Capture the cell that displays the provided text and extract its (X, Y) central coordinate. 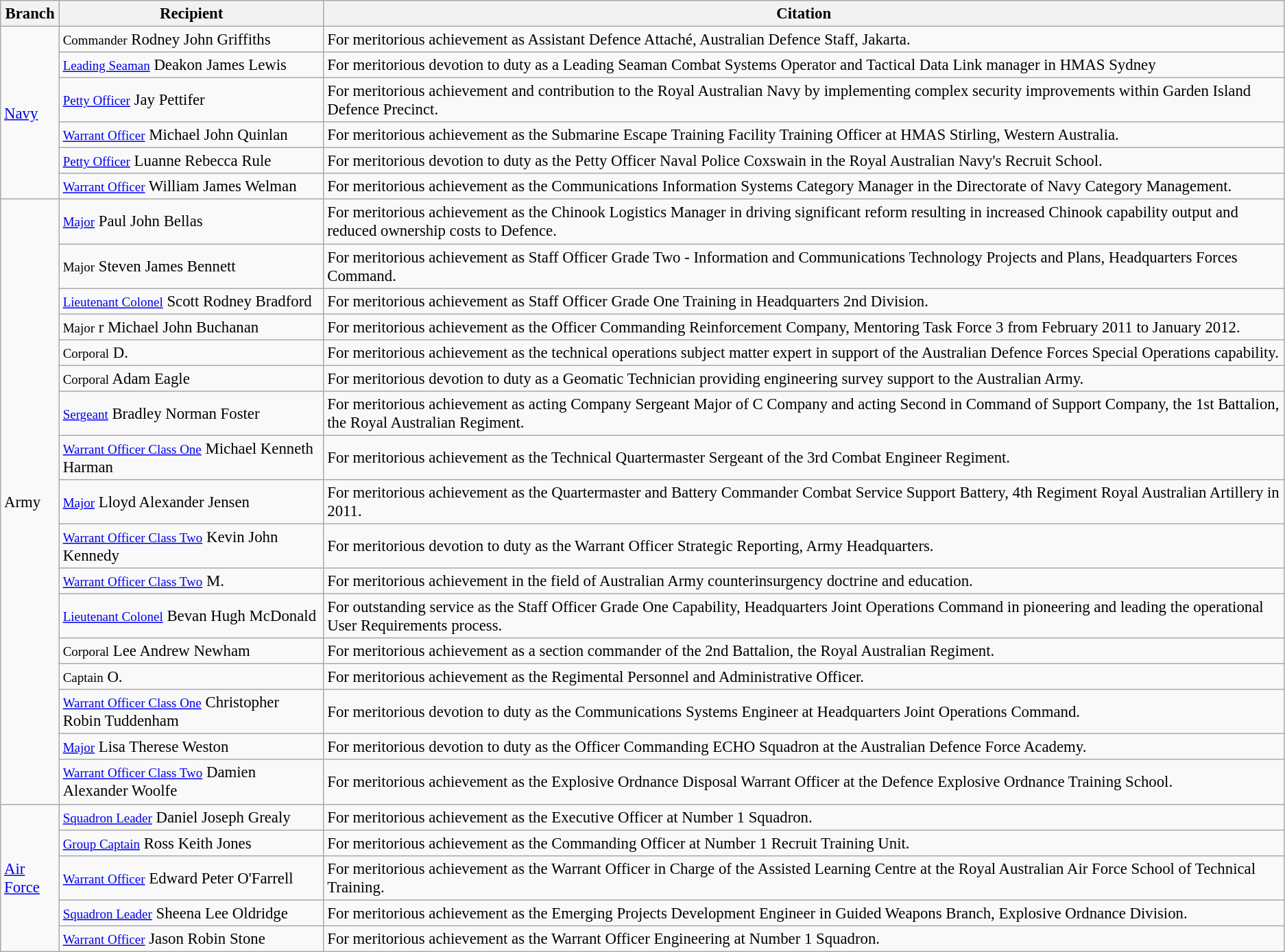
For meritorious achievement as the Executive Officer at Number 1 Squadron. (804, 817)
For meritorious achievement as the Warrant Officer Engineering at Number 1 Squadron. (804, 939)
Navy (30, 114)
For meritorious achievement as the Regimental Personnel and Administrative Officer. (804, 677)
For meritorious achievement as the Communications Information Systems Category Manager in the Directorate of Navy Category Management. (804, 187)
For meritorious achievement as the Technical Quartermaster Sergeant of the 3rd Combat Engineer Regiment. (804, 458)
Commander Rodney John Griffiths (191, 40)
Warrant Officer Edward Peter O'Farrell (191, 877)
Warrant Officer William James Welman (191, 187)
Warrant Officer Jason Robin Stone (191, 939)
Leading Seaman Deakon James Lewis (191, 65)
Major r Michael John Buchanan (191, 327)
For meritorious devotion to duty as a Geomatic Technician providing engineering survey support to the Australian Army. (804, 378)
Recipient (191, 14)
Corporal Adam Eagle (191, 378)
For meritorious devotion to duty as the Officer Commanding ECHO Squadron at the Australian Defence Force Academy. (804, 747)
For meritorious devotion to duty as the Warrant Officer Strategic Reporting, Army Headquarters. (804, 546)
For meritorious achievement as the Officer Commanding Reinforcement Company, Mentoring Task Force 3 from February 2011 to January 2012. (804, 327)
Sergeant Bradley Norman Foster (191, 414)
Lieutenant Colonel Scott Rodney Bradford (191, 301)
For meritorious achievement as Staff Officer Grade Two - Information and Communications Technology Projects and Plans, Headquarters Forces Command. (804, 266)
Warrant Officer Michael John Quinlan (191, 135)
For meritorious achievement as the Emerging Projects Development Engineer in Guided Weapons Branch, Explosive Ordnance Division. (804, 913)
Warrant Officer Class One Michael Kenneth Harman (191, 458)
For meritorious achievement as Assistant Defence Attaché, Australian Defence Staff, Jakarta. (804, 40)
For meritorious devotion to duty as the Communications Systems Engineer at Headquarters Joint Operations Command. (804, 711)
For meritorious achievement as a section commander of the 2nd Battalion, the Royal Australian Regiment. (804, 651)
Petty Officer Luanne Rebecca Rule (191, 161)
For meritorious achievement as the Submarine Escape Training Facility Training Officer at HMAS Stirling, Western Australia. (804, 135)
Branch (30, 14)
Captain O. (191, 677)
Squadron Leader Sheena Lee Oldridge (191, 913)
Citation (804, 14)
Group Captain Ross Keith Jones (191, 843)
Major Lloyd Alexander Jensen (191, 502)
Major Paul John Bellas (191, 222)
Corporal Lee Andrew Newham (191, 651)
For meritorious achievement as Staff Officer Grade One Training in Headquarters 2nd Division. (804, 301)
Major Lisa Therese Weston (191, 747)
For meritorious devotion to duty as a Leading Seaman Combat Systems Operator and Tactical Data Link manager in HMAS Sydney (804, 65)
For meritorious achievement in the field of Australian Army counterinsurgency doctrine and education. (804, 581)
Major Steven James Bennett (191, 266)
For meritorious devotion to duty as the Petty Officer Naval Police Coxswain in the Royal Australian Navy's Recruit School. (804, 161)
Army (30, 502)
Warrant Officer Class Two Kevin John Kennedy (191, 546)
Squadron Leader Daniel Joseph Grealy (191, 817)
Warrant Officer Class Two Damien Alexander Woolfe (191, 783)
Corporal D. (191, 352)
Air Force (30, 877)
For meritorious achievement as the Explosive Ordnance Disposal Warrant Officer at the Defence Explosive Ordnance Training School. (804, 783)
Petty Officer Jay Pettifer (191, 100)
For meritorious achievement as the Commanding Officer at Number 1 Recruit Training Unit. (804, 843)
Warrant Officer Class One Christopher Robin Tuddenham (191, 711)
Warrant Officer Class Two M. (191, 581)
Lieutenant Colonel Bevan Hugh McDonald (191, 617)
